Identify which cell holds the provided text, then report its (x, y) central coordinate. 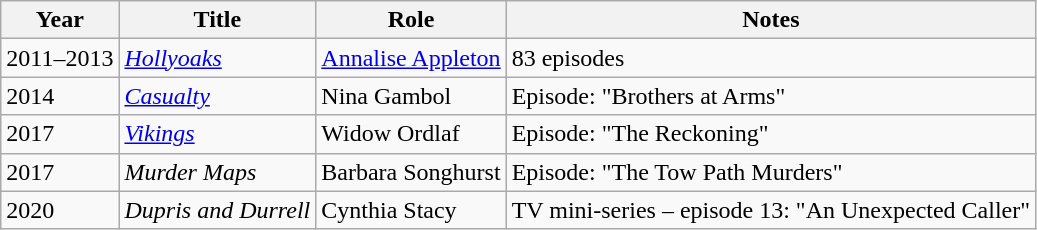
Title (218, 20)
Widow Ordlaf (411, 134)
Episode: "The Tow Path Murders" (770, 172)
Casualty (218, 96)
Murder Maps (218, 172)
Vikings (218, 134)
2020 (60, 210)
Episode: "Brothers at Arms" (770, 96)
Barbara Songhurst (411, 172)
2014 (60, 96)
Annalise Appleton (411, 58)
83 episodes (770, 58)
Role (411, 20)
Nina Gambol (411, 96)
Notes (770, 20)
Dupris and Durrell (218, 210)
2011–2013 (60, 58)
TV mini-series – episode 13: "An Unexpected Caller" (770, 210)
Episode: "The Reckoning" (770, 134)
Hollyoaks (218, 58)
Year (60, 20)
Cynthia Stacy (411, 210)
